Return (X, Y) of the center of cell containing provided text 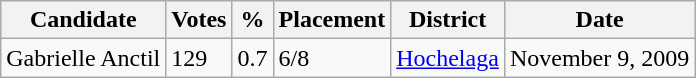
129 (199, 58)
Placement (332, 20)
Votes (199, 20)
0.7 (252, 58)
Date (599, 20)
6/8 (332, 58)
Gabrielle Anctil (84, 58)
Candidate (84, 20)
District (448, 20)
November 9, 2009 (599, 58)
% (252, 20)
Hochelaga (448, 58)
